Find where the given text appears and provide that cell's center as (x, y) coordinate. 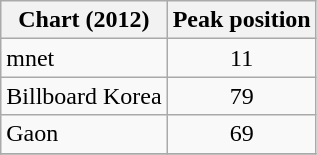
11 (242, 58)
Billboard Korea (84, 96)
mnet (84, 58)
Peak position (242, 20)
69 (242, 134)
Gaon (84, 134)
Chart (2012) (84, 20)
79 (242, 96)
